Detect which cell encompasses the target text, then output its [X, Y] center coordinate. 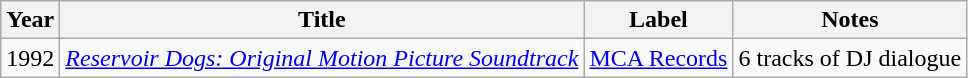
6 tracks of DJ dialogue [850, 58]
Reservoir Dogs: Original Motion Picture Soundtrack [322, 58]
Notes [850, 20]
Year [30, 20]
1992 [30, 58]
Label [658, 20]
MCA Records [658, 58]
Title [322, 20]
